Identify which cell holds the provided text, then report its [x, y] central coordinate. 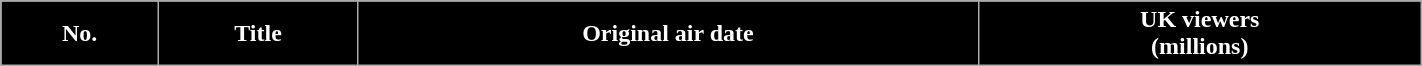
UK viewers(millions) [1200, 34]
Title [258, 34]
Original air date [668, 34]
No. [80, 34]
